Pinpoint the cell where the given text exists, returning its (X, Y) midpoint coordinate. 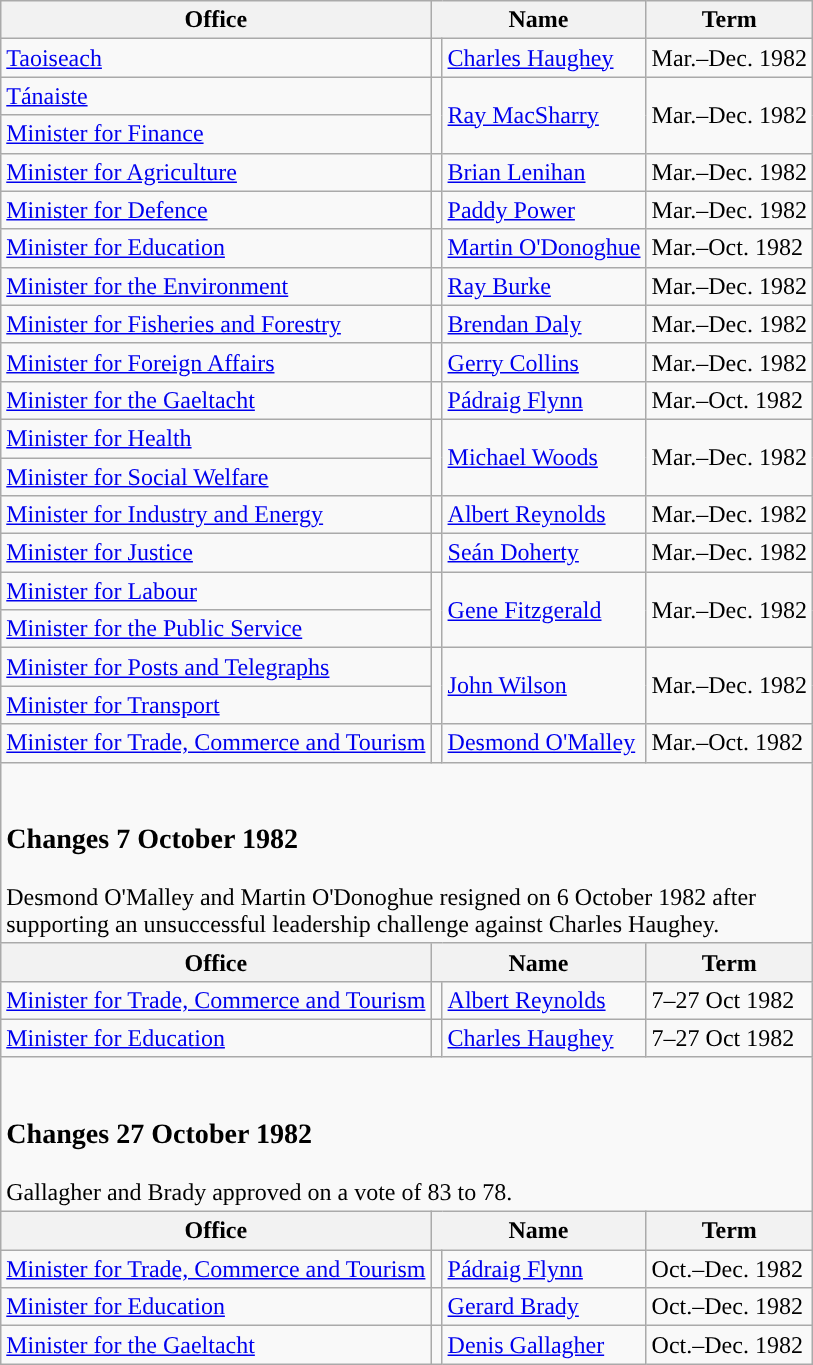
Minister for Agriculture (216, 172)
Paddy Power (544, 210)
Minister for Social Welfare (216, 477)
Ray Burke (544, 286)
Gerry Collins (544, 362)
Minister for the Environment (216, 286)
Minister for Justice (216, 553)
Minister for the Public Service (216, 629)
Denis Gallagher (544, 1345)
Minister for Fisheries and Forestry (216, 324)
Changes 27 October 1982Gallagher and Brady approved on a vote of 83 to 78. (407, 1134)
John Wilson (544, 686)
Minister for Finance (216, 134)
Gerard Brady (544, 1307)
Seán Doherty (544, 553)
Gene Fitzgerald (544, 610)
Minister for Health (216, 438)
Desmond O'Malley (544, 743)
Minister for Foreign Affairs (216, 362)
Michael Woods (544, 457)
Tánaiste (216, 96)
Minister for Labour (216, 591)
Minister for Posts and Telegraphs (216, 667)
Minister for Defence (216, 210)
Taoiseach (216, 58)
Brian Lenihan (544, 172)
Brendan Daly (544, 324)
Ray MacSharry (544, 115)
Minister for Industry and Energy (216, 515)
Martin O'Donoghue (544, 248)
Minister for Transport (216, 705)
